Scan for the cell matching the given text and deliver its (X, Y) coordinate at center. 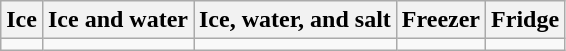
Ice and water (118, 20)
Freezer (440, 20)
Ice, water, and salt (296, 20)
Ice (22, 20)
Fridge (526, 20)
